Detect which cell encompasses the target text, then output its (x, y) center coordinate. 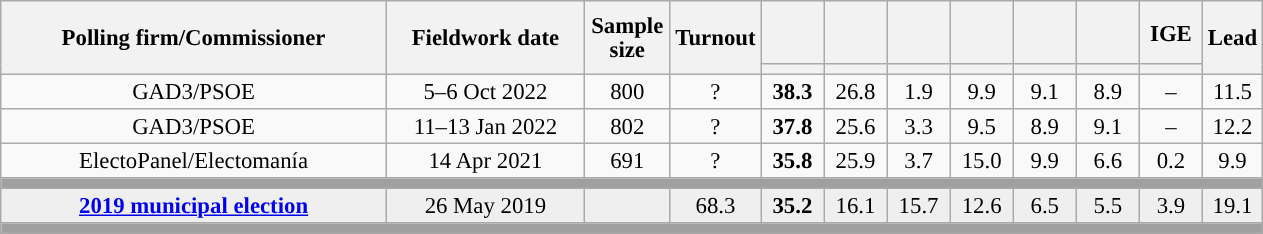
37.8 (792, 126)
35.2 (792, 206)
800 (627, 92)
0.2 (1170, 162)
3.7 (918, 162)
25.9 (856, 162)
2019 municipal election (194, 206)
1.9 (918, 92)
Polling firm/Commissioner (194, 38)
Fieldwork date (485, 38)
35.8 (792, 162)
Sample size (627, 38)
802 (627, 126)
5–6 Oct 2022 (485, 92)
11–13 Jan 2022 (485, 126)
25.6 (856, 126)
3.9 (1170, 206)
IGE (1170, 32)
12.6 (982, 206)
691 (627, 162)
26 May 2019 (485, 206)
38.3 (792, 92)
26.8 (856, 92)
68.3 (716, 206)
11.5 (1232, 92)
19.1 (1232, 206)
15.7 (918, 206)
6.6 (1108, 162)
16.1 (856, 206)
9.5 (982, 126)
3.3 (918, 126)
14 Apr 2021 (485, 162)
15.0 (982, 162)
6.5 (1044, 206)
Lead (1232, 38)
12.2 (1232, 126)
ElectoPanel/Electomanía (194, 162)
Turnout (716, 38)
5.5 (1108, 206)
